Search for the cell housing the specified text and yield its [X, Y] center coordinate. 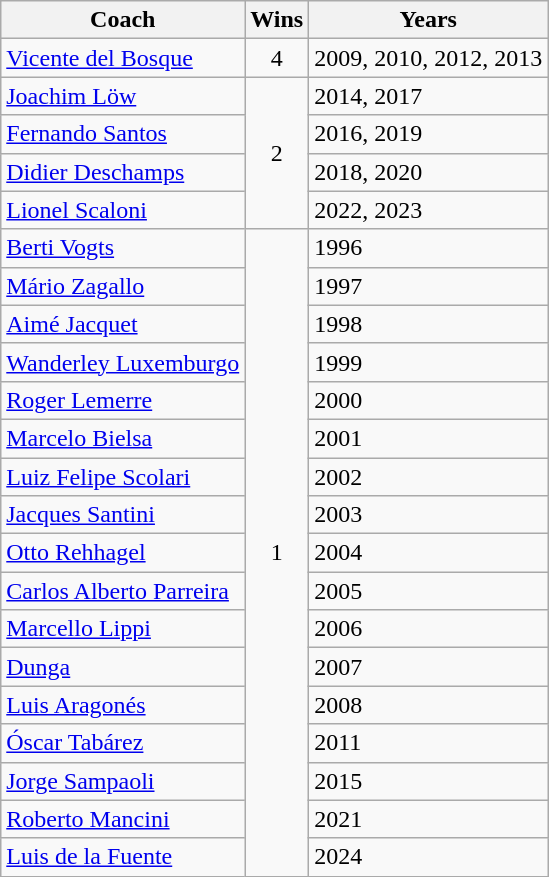
2 [277, 153]
Years [428, 20]
2009, 2010, 2012, 2013 [428, 58]
2008 [428, 705]
2021 [428, 819]
Wanderley Luxemburgo [123, 362]
1 [277, 552]
2024 [428, 857]
Marcelo Bielsa [123, 438]
Roberto Mancini [123, 819]
Vicente del Bosque [123, 58]
Luiz Felipe Scolari [123, 477]
2002 [428, 477]
4 [277, 58]
2007 [428, 667]
Carlos Alberto Parreira [123, 591]
2018, 2020 [428, 172]
2022, 2023 [428, 210]
Joachim Löw [123, 96]
Fernando Santos [123, 134]
2005 [428, 591]
2004 [428, 553]
Mário Zagallo [123, 286]
Wins [277, 20]
Óscar Tabárez [123, 743]
Dunga [123, 667]
Aimé Jacquet [123, 324]
Berti Vogts [123, 248]
Marcello Lippi [123, 629]
2016, 2019 [428, 134]
1998 [428, 324]
2015 [428, 781]
Otto Rehhagel [123, 553]
Luis de la Fuente [123, 857]
1999 [428, 362]
2011 [428, 743]
2006 [428, 629]
Jacques Santini [123, 515]
Coach [123, 20]
Luis Aragonés [123, 705]
Jorge Sampaoli [123, 781]
1997 [428, 286]
2000 [428, 400]
Didier Deschamps [123, 172]
2003 [428, 515]
1996 [428, 248]
Roger Lemerre [123, 400]
Lionel Scaloni [123, 210]
2001 [428, 438]
2014, 2017 [428, 96]
